Provide the [X, Y] coordinate of the cell's center where the given text is located.  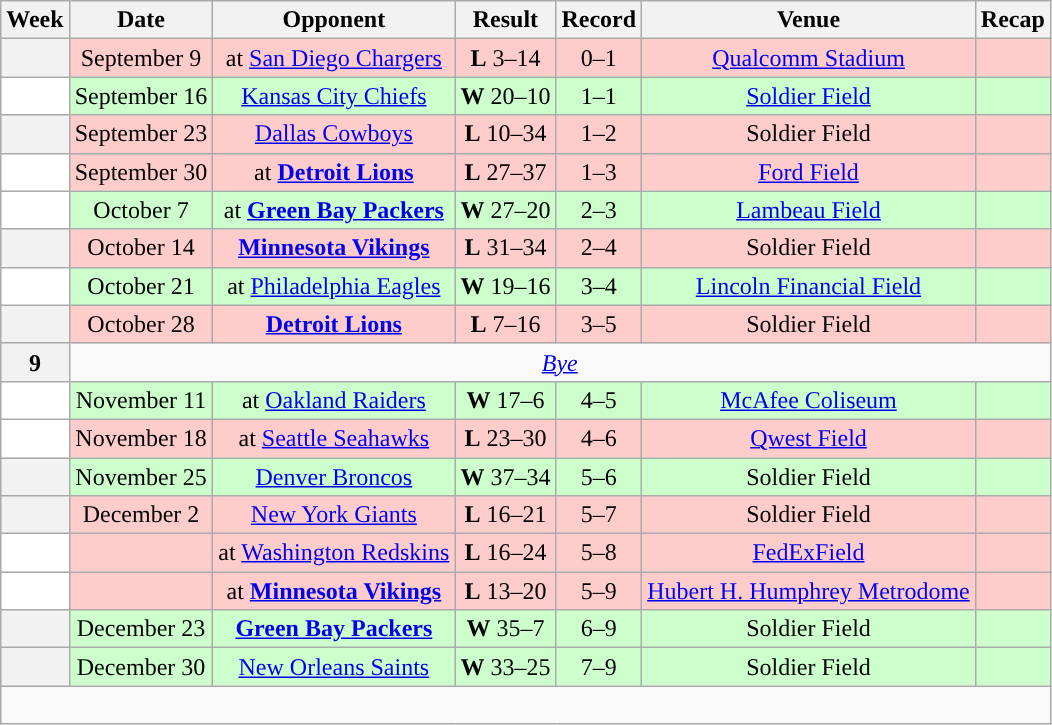
W 35–7 [506, 629]
Minnesota Vikings [334, 248]
Lincoln Financial Field [809, 286]
L 31–34 [506, 248]
Result [506, 20]
Qwest Field [809, 438]
5–8 [599, 553]
at Green Bay Packers [334, 210]
September 16 [141, 96]
Qualcomm Stadium [809, 58]
Detroit Lions [334, 324]
at Minnesota Vikings [334, 591]
at Washington Redskins [334, 553]
L 23–30 [506, 438]
September 9 [141, 58]
October 7 [141, 210]
at Detroit Lions [334, 172]
7–9 [599, 667]
Recap [1012, 20]
W 37–34 [506, 477]
5–7 [599, 515]
1–2 [599, 134]
5–6 [599, 477]
L 16–24 [506, 553]
Record [599, 20]
W 27–20 [506, 210]
2–3 [599, 210]
L 16–21 [506, 515]
December 2 [141, 515]
Green Bay Packers [334, 629]
0–1 [599, 58]
October 21 [141, 286]
5–9 [599, 591]
at Oakland Raiders [334, 400]
FedExField [809, 553]
October 14 [141, 248]
1–1 [599, 96]
Hubert H. Humphrey Metrodome [809, 591]
L 27–37 [506, 172]
New York Giants [334, 515]
November 25 [141, 477]
New Orleans Saints [334, 667]
at Philadelphia Eagles [334, 286]
Date [141, 20]
3–5 [599, 324]
4–5 [599, 400]
November 18 [141, 438]
3–4 [599, 286]
1–3 [599, 172]
December 30 [141, 667]
Opponent [334, 20]
2–4 [599, 248]
Kansas City Chiefs [334, 96]
September 30 [141, 172]
November 11 [141, 400]
W 17–6 [506, 400]
L 7–16 [506, 324]
October 28 [141, 324]
Week [35, 20]
L 3–14 [506, 58]
McAfee Coliseum [809, 400]
Dallas Cowboys [334, 134]
L 10–34 [506, 134]
L 13–20 [506, 591]
at San Diego Chargers [334, 58]
at Seattle Seahawks [334, 438]
Venue [809, 20]
Denver Broncos [334, 477]
W 20–10 [506, 96]
W 33–25 [506, 667]
4–6 [599, 438]
6–9 [599, 629]
Bye [560, 362]
Ford Field [809, 172]
September 23 [141, 134]
Lambeau Field [809, 210]
W 19–16 [506, 286]
December 23 [141, 629]
9 [35, 362]
